Determine the (X, Y) coordinate at the center of the cell enclosing the given text.  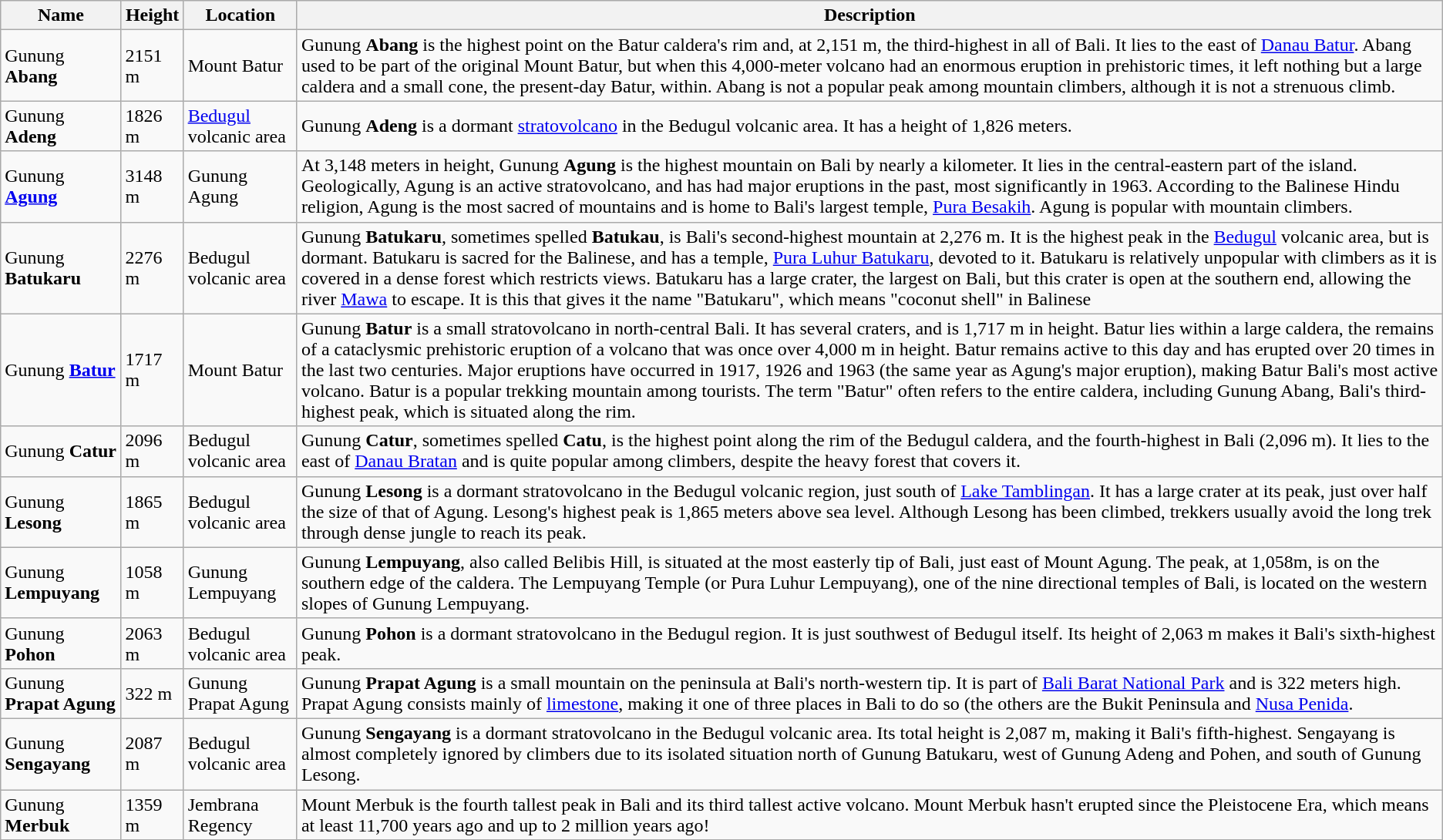
Name (61, 15)
Height (153, 15)
Gunung Catur (61, 452)
322 m (153, 694)
2151 m (153, 66)
Gunung Pohon (61, 643)
Jembrana Regency (240, 814)
Gunung Adeng (61, 126)
Gunung Abang (61, 66)
1865 m (153, 512)
2063 m (153, 643)
Location (240, 15)
Gunung Batur (61, 370)
Gunung Lesong (61, 512)
1826 m (153, 126)
1058 m (153, 583)
1717 m (153, 370)
Gunung Adeng is a dormant stratovolcano in the Bedugul volcanic area. It has a height of 1,826 meters. (869, 126)
3148 m (153, 186)
Description (869, 15)
2087 m (153, 754)
1359 m (153, 814)
Gunung Batukaru (61, 268)
2276 m (153, 268)
Gunung Sengayang (61, 754)
2096 m (153, 452)
Gunung Merbuk (61, 814)
